Capture the cell that displays the provided text and extract its (X, Y) central coordinate. 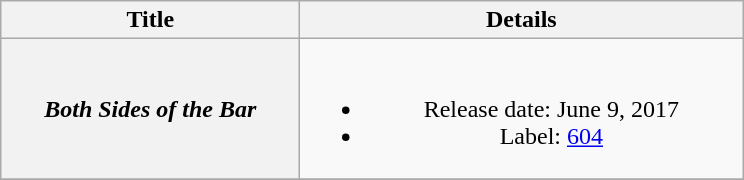
Release date: June 9, 2017Label: 604 (522, 109)
Both Sides of the Bar (150, 109)
Details (522, 20)
Title (150, 20)
